Scan for the cell matching the given text and deliver its [X, Y] coordinate at center. 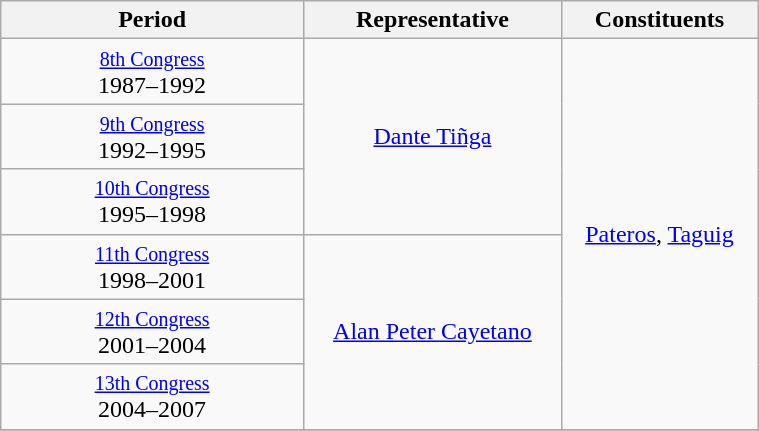
9th Congress1992–1995 [152, 136]
Pateros, Taguig [659, 234]
Period [152, 20]
10th Congress1995–1998 [152, 202]
8th Congress1987–1992 [152, 72]
11th Congress1998–2001 [152, 266]
Constituents [659, 20]
12th Congress2001–2004 [152, 332]
13th Congress2004–2007 [152, 396]
Representative [432, 20]
Alan Peter Cayetano [432, 332]
Dante Tiñga [432, 136]
